Output the (X, Y) coordinate of the center of the cell containing the given text.  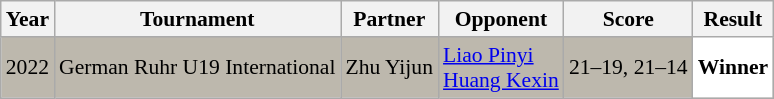
2022 (28, 68)
Year (28, 19)
21–19, 21–14 (628, 68)
Result (734, 19)
Partner (390, 19)
German Ruhr U19 International (197, 68)
Score (628, 19)
Opponent (501, 19)
Tournament (197, 19)
Winner (734, 68)
Liao Pinyi Huang Kexin (501, 68)
Zhu Yijun (390, 68)
